Locate the cell with the specified text and output its (x, y) center coordinate. 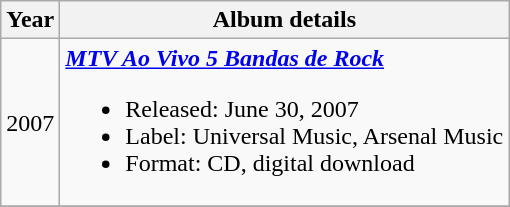
Year (30, 20)
MTV Ao Vivo 5 Bandas de RockReleased: June 30, 2007Label: Universal Music, Arsenal MusicFormat: CD, digital download (284, 122)
Album details (284, 20)
2007 (30, 122)
